Output the (X, Y) coordinate of the center of the cell containing the given text.  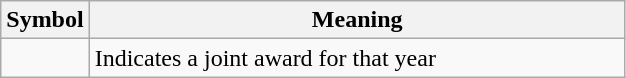
Symbol (45, 20)
Meaning (357, 20)
Indicates a joint award for that year (357, 58)
